Output the [x, y] coordinate of the center of the cell containing the given text.  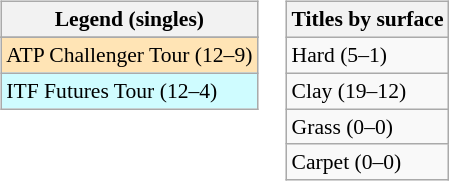
Titles by surface [368, 20]
Carpet (0–0) [368, 162]
Clay (19–12) [368, 91]
Hard (5–1) [368, 55]
Legend (singles) [129, 20]
ITF Futures Tour (12–4) [129, 91]
Grass (0–0) [368, 127]
ATP Challenger Tour (12–9) [129, 55]
